Return (x, y) of the center of cell containing provided text 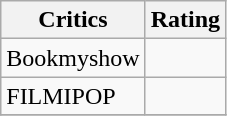
Rating (185, 20)
Bookmyshow (73, 58)
FILMIPOP (73, 96)
Critics (73, 20)
